Identify which cell holds the provided text, then report its [X, Y] central coordinate. 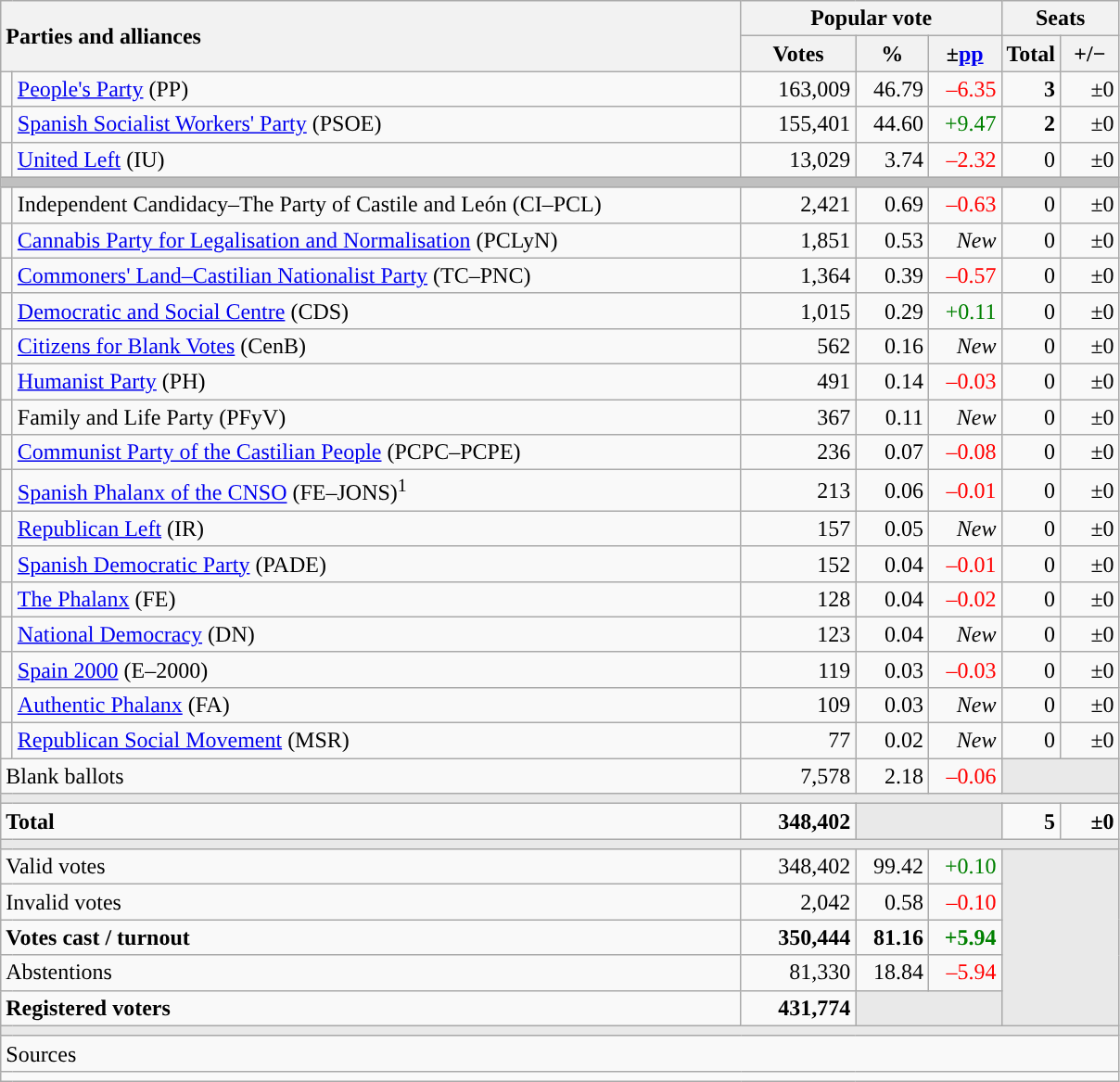
13,029 [798, 159]
155,401 [798, 124]
–0.08 [964, 452]
0.02 [892, 741]
367 [798, 416]
2 [1031, 124]
0.07 [892, 452]
0.14 [892, 381]
0.16 [892, 346]
Communist Party of the Castilian People (PCPC–PCPE) [376, 452]
Spanish Democratic Party (PADE) [376, 564]
Abstentions [371, 973]
562 [798, 346]
Independent Candidacy–The Party of Castile and León (CI–PCL) [376, 205]
Humanist Party (PH) [376, 381]
5 [1031, 821]
Registered voters [371, 1008]
Votes cast / turnout [371, 937]
1,851 [798, 240]
119 [798, 669]
44.60 [892, 124]
Popular vote [872, 19]
0.53 [892, 240]
% [892, 54]
Cannabis Party for Legalisation and Normalisation (PCLyN) [376, 240]
109 [798, 705]
46.79 [892, 89]
99.42 [892, 867]
–0.06 [964, 776]
Sources [560, 1053]
0.06 [892, 491]
0.05 [892, 528]
0.29 [892, 311]
431,774 [798, 1008]
Invalid votes [371, 902]
213 [798, 491]
Parties and alliances [371, 36]
Republican Social Movement (MSR) [376, 741]
–2.32 [964, 159]
Votes [798, 54]
18.84 [892, 973]
–6.35 [964, 89]
0.58 [892, 902]
–0.10 [964, 902]
Authentic Phalanx (FA) [376, 705]
Blank ballots [371, 776]
Democratic and Social Centre (CDS) [376, 311]
–0.63 [964, 205]
±pp [964, 54]
+9.47 [964, 124]
152 [798, 564]
1,364 [798, 275]
3 [1031, 89]
+/− [1090, 54]
+0.10 [964, 867]
491 [798, 381]
Republican Left (IR) [376, 528]
Seats [1061, 19]
123 [798, 634]
The Phalanx (FE) [376, 599]
0.69 [892, 205]
77 [798, 741]
Valid votes [371, 867]
163,009 [798, 89]
350,444 [798, 937]
+0.11 [964, 311]
Citizens for Blank Votes (CenB) [376, 346]
–5.94 [964, 973]
2,042 [798, 902]
–0.02 [964, 599]
81.16 [892, 937]
–0.57 [964, 275]
157 [798, 528]
7,578 [798, 776]
3.74 [892, 159]
0.11 [892, 416]
Spain 2000 (E–2000) [376, 669]
128 [798, 599]
81,330 [798, 973]
United Left (IU) [376, 159]
Spanish Socialist Workers' Party (PSOE) [376, 124]
236 [798, 452]
People's Party (PP) [376, 89]
Commoners' Land–Castilian Nationalist Party (TC–PNC) [376, 275]
Spanish Phalanx of the CNSO (FE–JONS)1 [376, 491]
1,015 [798, 311]
National Democracy (DN) [376, 634]
+5.94 [964, 937]
2,421 [798, 205]
2.18 [892, 776]
Family and Life Party (PFyV) [376, 416]
0.39 [892, 275]
